Output the (x, y) coordinate of the center of the cell containing the given text.  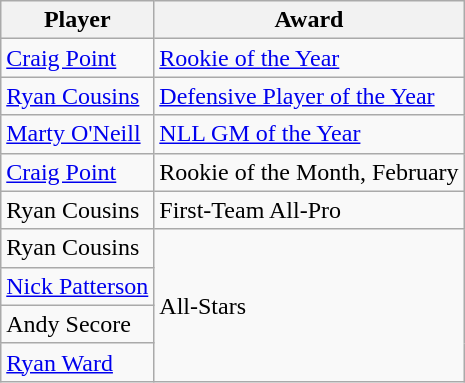
First-Team All-Pro (309, 210)
Defensive Player of the Year (309, 96)
Andy Secore (78, 324)
Award (309, 20)
All-Stars (309, 305)
Nick Patterson (78, 286)
Rookie of the Month, February (309, 172)
Player (78, 20)
NLL GM of the Year (309, 134)
Ryan Ward (78, 362)
Rookie of the Year (309, 58)
Marty O'Neill (78, 134)
